Detect which cell encompasses the target text, then output its [x, y] center coordinate. 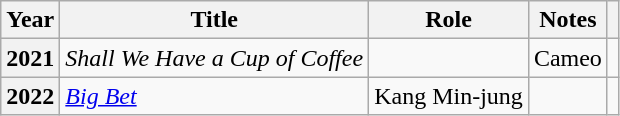
Year [30, 20]
Big Bet [214, 96]
Notes [568, 20]
2022 [30, 96]
Role [449, 20]
Kang Min-jung [449, 96]
Shall We Have a Cup of Coffee [214, 58]
Cameo [568, 58]
Title [214, 20]
2021 [30, 58]
